Extract the (X, Y) coordinate from the center of the cell holding the provided text.  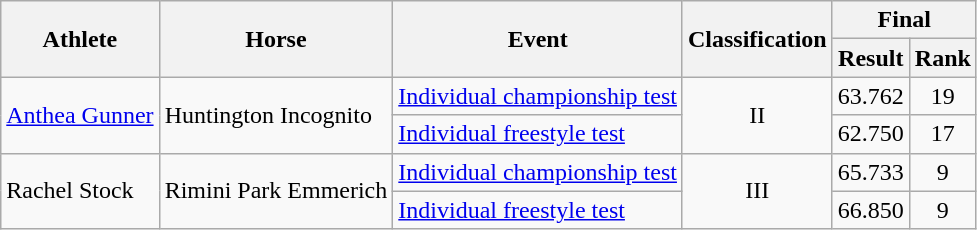
Rank (942, 58)
Rimini Park Emmerich (276, 191)
III (757, 191)
63.762 (870, 96)
62.750 (870, 134)
Result (870, 58)
Anthea Gunner (80, 115)
II (757, 115)
66.850 (870, 210)
19 (942, 96)
Final (904, 20)
Rachel Stock (80, 191)
Huntington Incognito (276, 115)
17 (942, 134)
65.733 (870, 172)
Athlete (80, 39)
Event (538, 39)
Horse (276, 39)
Classification (757, 39)
